Find where the given text appears and provide that cell's center as (x, y) coordinate. 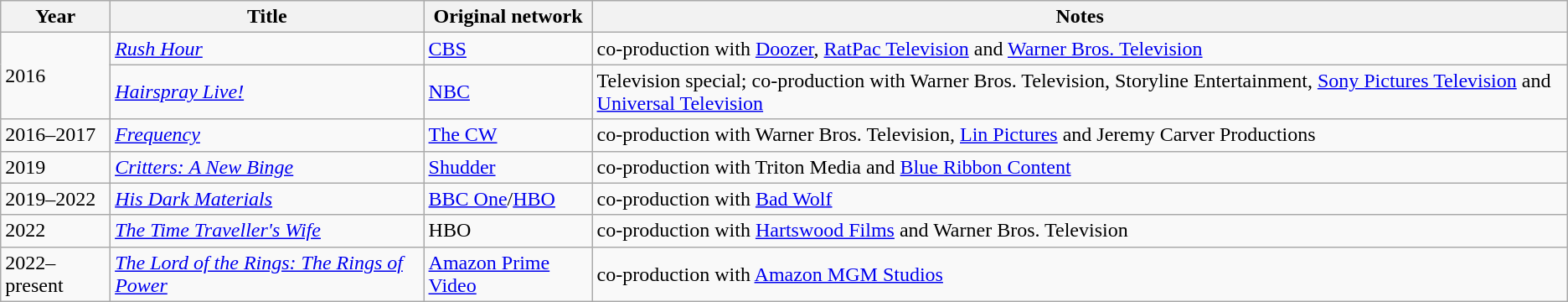
2022–present (55, 273)
Rush Hour (267, 49)
co-production with Bad Wolf (1080, 199)
NBC (508, 92)
co-production with Warner Bros. Television, Lin Pictures and Jeremy Carver Productions (1080, 135)
co-production with Triton Media and Blue Ribbon Content (1080, 167)
His Dark Materials (267, 199)
Title (267, 17)
2019–2022 (55, 199)
2022 (55, 231)
The Time Traveller's Wife (267, 231)
The CW (508, 135)
Critters: A New Binge (267, 167)
Frequency (267, 135)
CBS (508, 49)
Television special; co-production with Warner Bros. Television, Storyline Entertainment, Sony Pictures Television and Universal Television (1080, 92)
co-production with Doozer, RatPac Television and Warner Bros. Television (1080, 49)
2016 (55, 75)
Amazon Prime Video (508, 273)
The Lord of the Rings: The Rings of Power (267, 273)
Hairspray Live! (267, 92)
Shudder (508, 167)
Original network (508, 17)
co-production with Amazon MGM Studios (1080, 273)
Year (55, 17)
co-production with Hartswood Films and Warner Bros. Television (1080, 231)
BBC One/HBO (508, 199)
HBO (508, 231)
2019 (55, 167)
2016–2017 (55, 135)
Notes (1080, 17)
